From the cell containing the given text, extract its center point as (X, Y) coordinate. 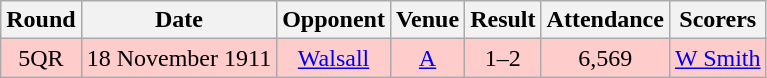
6,569 (605, 58)
1–2 (503, 58)
Venue (427, 20)
Walsall (334, 58)
Opponent (334, 20)
Round (41, 20)
Attendance (605, 20)
18 November 1911 (178, 58)
5QR (41, 58)
Scorers (718, 20)
Result (503, 20)
A (427, 58)
W Smith (718, 58)
Date (178, 20)
